Pinpoint the cell where the given text exists, returning its (X, Y) midpoint coordinate. 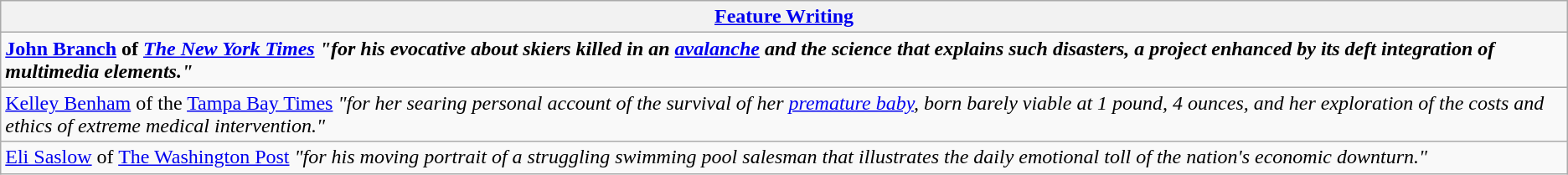
Feature Writing (784, 17)
